Output the (X, Y) coordinate of the center of the cell containing the given text.  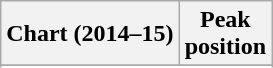
Peakposition (225, 34)
Chart (2014–15) (90, 34)
